From the cell containing the given text, extract its center point as [X, Y] coordinate. 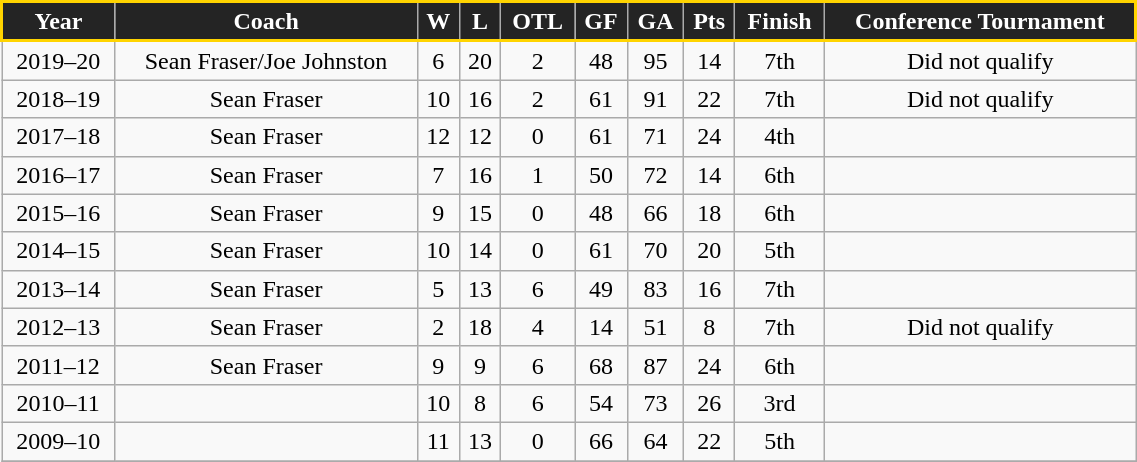
L [480, 22]
2013–14 [58, 289]
2011–12 [58, 365]
2016–17 [58, 175]
2017–18 [58, 137]
Conference Tournament [980, 22]
Pts [710, 22]
73 [655, 403]
OTL [538, 22]
91 [655, 99]
2015–16 [58, 213]
51 [655, 327]
Finish [780, 22]
2018–19 [58, 99]
Coach [266, 22]
1 [538, 175]
2012–13 [58, 327]
4 [538, 327]
70 [655, 251]
87 [655, 365]
Sean Fraser/Joe Johnston [266, 60]
W [438, 22]
7 [438, 175]
3rd [780, 403]
68 [600, 365]
4th [780, 137]
72 [655, 175]
26 [710, 403]
2014–15 [58, 251]
15 [480, 213]
2019–20 [58, 60]
49 [600, 289]
54 [600, 403]
2010–11 [58, 403]
83 [655, 289]
95 [655, 60]
GF [600, 22]
50 [600, 175]
2009–10 [58, 441]
Year [58, 22]
GA [655, 22]
11 [438, 441]
5 [438, 289]
64 [655, 441]
71 [655, 137]
